Detect which cell encompasses the target text, then output its [X, Y] center coordinate. 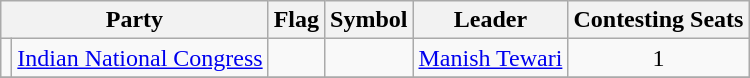
Symbol [369, 20]
1 [658, 58]
Contesting Seats [658, 20]
Indian National Congress [140, 58]
Manish Tewari [490, 58]
Leader [490, 20]
Party [134, 20]
Flag [296, 20]
